Detect which cell encompasses the target text, then output its (x, y) center coordinate. 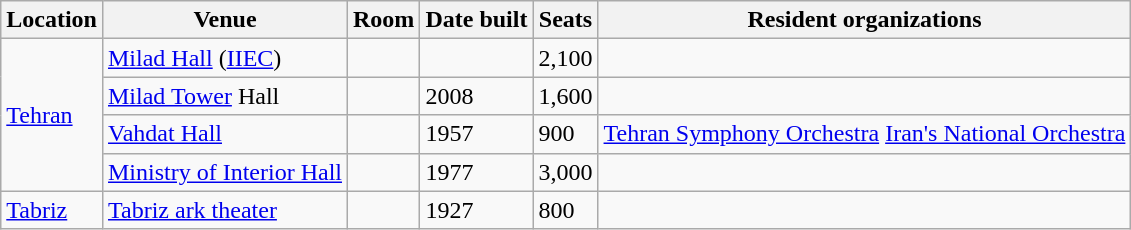
1977 (476, 172)
1927 (476, 210)
1,600 (566, 96)
2,100 (566, 58)
Tabriz ark theater (224, 210)
Date built (476, 20)
1957 (476, 134)
Resident organizations (864, 20)
Tehran (52, 115)
3,000 (566, 172)
800 (566, 210)
Ministry of Interior Hall (224, 172)
Seats (566, 20)
2008 (476, 96)
Milad Tower Hall (224, 96)
Venue (224, 20)
Milad Hall (IIEC) (224, 58)
Tabriz (52, 210)
Tehran Symphony Orchestra Iran's National Orchestra (864, 134)
900 (566, 134)
Room (384, 20)
Location (52, 20)
Vahdat Hall (224, 134)
